Capture the cell that displays the provided text and extract its [X, Y] central coordinate. 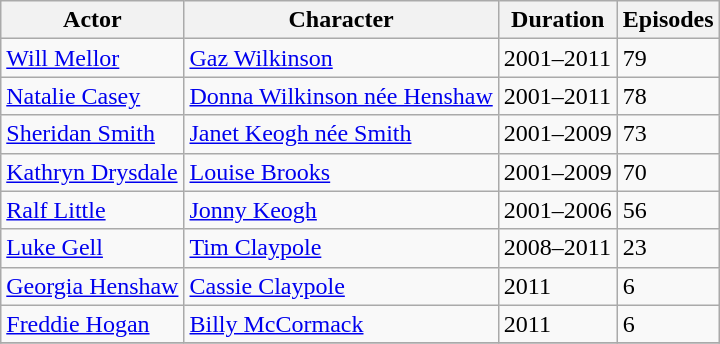
Luke Gell [92, 248]
Kathryn Drysdale [92, 172]
Duration [558, 20]
Episodes [668, 20]
2008–2011 [558, 248]
Cassie Claypole [341, 286]
Natalie Casey [92, 96]
Gaz Wilkinson [341, 58]
Ralf Little [92, 210]
78 [668, 96]
Tim Claypole [341, 248]
Actor [92, 20]
70 [668, 172]
73 [668, 134]
Character [341, 20]
56 [668, 210]
Will Mellor [92, 58]
Donna Wilkinson née Henshaw [341, 96]
Billy McCormack [341, 324]
2001–2006 [558, 210]
Georgia Henshaw [92, 286]
79 [668, 58]
Freddie Hogan [92, 324]
Sheridan Smith [92, 134]
23 [668, 248]
Jonny Keogh [341, 210]
Louise Brooks [341, 172]
Janet Keogh née Smith [341, 134]
